Locate the cell with the specified text and output its (x, y) center coordinate. 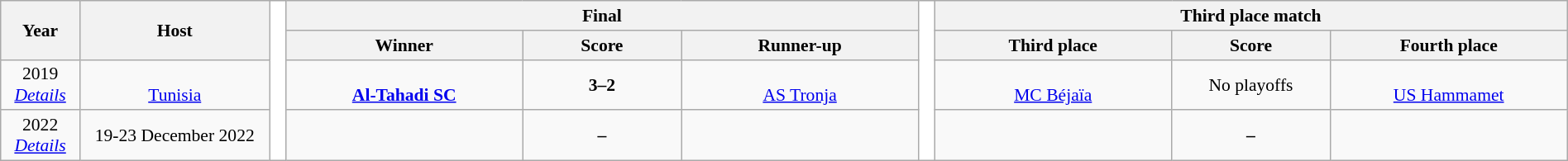
US Hammamet (1449, 84)
Third place match (1251, 16)
Host (174, 30)
Runner-up (801, 45)
3–2 (602, 84)
2019Details (41, 84)
MC Béjaïa (1054, 84)
Winner (404, 45)
Year (41, 30)
19-23 December 2022 (174, 135)
No playoffs (1250, 84)
Third place (1054, 45)
Fourth place (1449, 45)
Al-Tahadi SC (404, 84)
2022Details (41, 135)
AS Tronja (801, 84)
Tunisia (174, 84)
Final (602, 16)
